Determine the [x, y] coordinate at the center of the cell enclosing the given text.  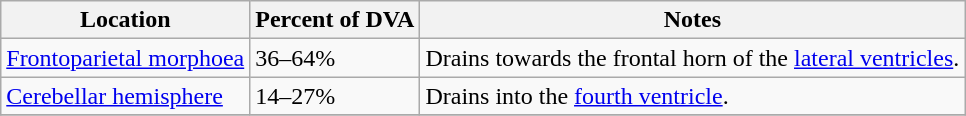
Cerebellar hemisphere [126, 96]
Percent of DVA [335, 20]
Location [126, 20]
36–64% [335, 58]
Drains towards the frontal horn of the lateral ventricles. [692, 58]
Frontoparietal morphoea [126, 58]
14–27% [335, 96]
Drains into the fourth ventricle. [692, 96]
Notes [692, 20]
